Determine the [X, Y] coordinate at the center of the cell enclosing the given text.  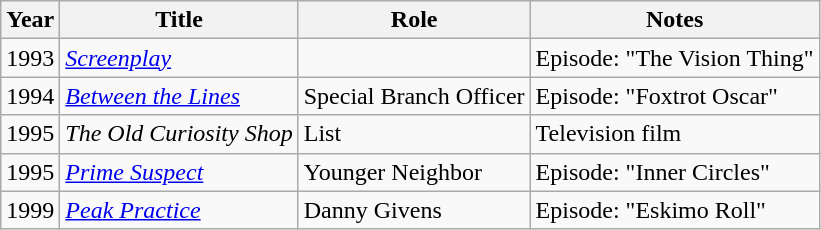
Role [414, 20]
1994 [30, 96]
Episode: "Eskimo Roll" [674, 210]
Special Branch Officer [414, 96]
Episode: "Inner Circles" [674, 172]
Year [30, 20]
Younger Neighbor [414, 172]
List [414, 134]
Screenplay [179, 58]
Danny Givens [414, 210]
Episode: "The Vision Thing" [674, 58]
1993 [30, 58]
Between the Lines [179, 96]
1999 [30, 210]
Prime Suspect [179, 172]
Episode: "Foxtrot Oscar" [674, 96]
Title [179, 20]
Notes [674, 20]
The Old Curiosity Shop [179, 134]
Peak Practice [179, 210]
Television film [674, 134]
